Return the (X, Y) coordinate for the center point of the cell that contains the specified text.  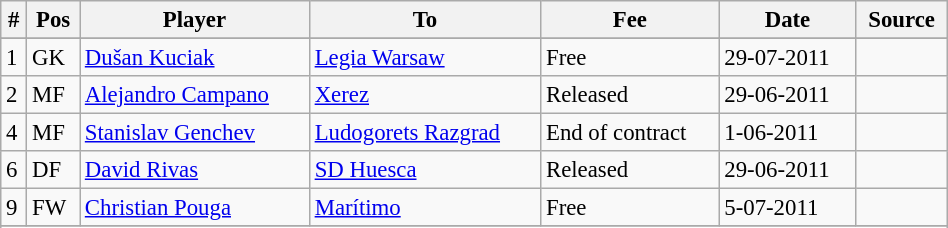
2 (14, 95)
To (424, 20)
Source (902, 20)
Alejandro Campano (195, 95)
Ludogorets Razgrad (424, 133)
Legia Warsaw (424, 58)
5-07-2011 (788, 208)
Marítimo (424, 208)
FW (54, 208)
Xerez (424, 95)
Stanislav Genchev (195, 133)
Player (195, 20)
Date (788, 20)
9 (14, 208)
David Rivas (195, 170)
GK (54, 58)
Christian Pouga (195, 208)
6 (14, 170)
29-07-2011 (788, 58)
Dušan Kuciak (195, 58)
SD Huesca (424, 170)
Pos (54, 20)
1 (14, 58)
1-06-2011 (788, 133)
DF (54, 170)
End of contract (630, 133)
# (14, 20)
4 (14, 133)
Fee (630, 20)
